Scan for the cell matching the given text and deliver its (x, y) coordinate at center. 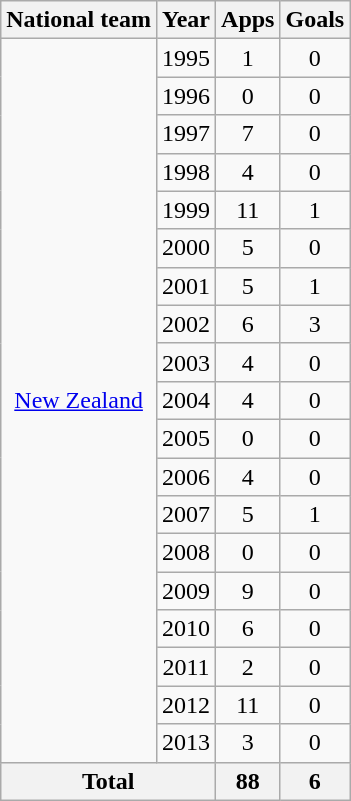
1996 (186, 96)
2009 (186, 591)
2 (248, 667)
2007 (186, 515)
2001 (186, 286)
Total (108, 781)
2006 (186, 477)
1998 (186, 172)
2003 (186, 362)
National team (79, 20)
9 (248, 591)
Apps (248, 20)
Goals (315, 20)
Year (186, 20)
7 (248, 134)
2012 (186, 705)
2010 (186, 629)
2011 (186, 667)
88 (248, 781)
2002 (186, 324)
2008 (186, 553)
New Zealand (79, 400)
2005 (186, 438)
2000 (186, 248)
2004 (186, 400)
2013 (186, 743)
1995 (186, 58)
1997 (186, 134)
1999 (186, 210)
